Extract the (x, y) coordinate from the center of the cell holding the provided text.  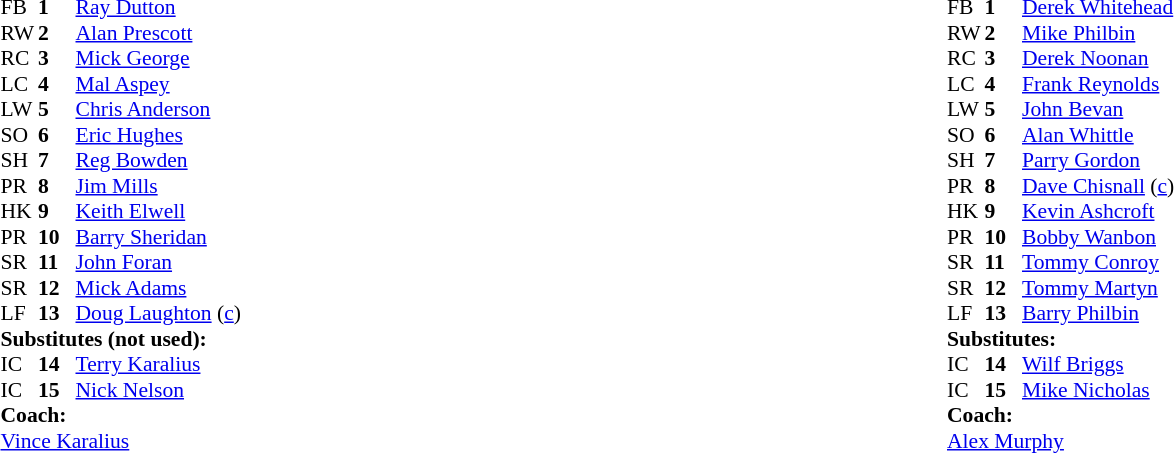
Dave Chisnall (c) (1098, 186)
Tommy Conroy (1098, 263)
Substitutes (not used): (120, 339)
Terry Karalius (158, 365)
Barry Sheridan (158, 237)
Mike Philbin (1098, 33)
Nick Nelson (158, 390)
John Foran (158, 263)
Reg Bowden (158, 161)
Substitutes: (1060, 339)
Kevin Ashcroft (1098, 211)
Mal Aspey (158, 84)
Frank Reynolds (1098, 84)
Keith Elwell (158, 211)
Alan Whittle (1098, 135)
Mick George (158, 59)
Mike Nicholas (1098, 390)
Doug Laughton (c) (158, 313)
Mick Adams (158, 288)
Wilf Briggs (1098, 365)
Tommy Martyn (1098, 288)
John Bevan (1098, 109)
Alan Prescott (158, 33)
Eric Hughes (158, 135)
Bobby Wanbon (1098, 237)
Derek Noonan (1098, 59)
Parry Gordon (1098, 161)
Barry Philbin (1098, 313)
Chris Anderson (158, 109)
Jim Mills (158, 186)
